Detect which cell encompasses the target text, then output its (X, Y) center coordinate. 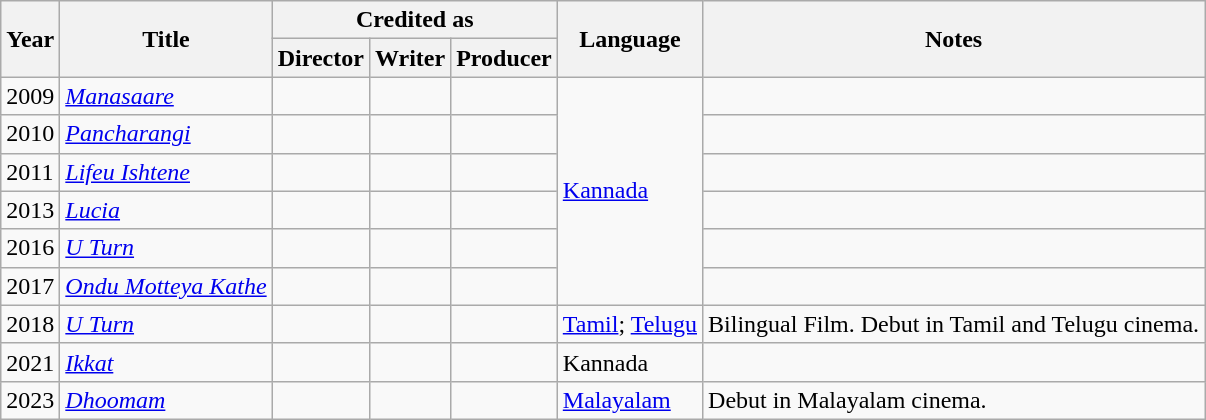
2018 (30, 324)
Dhoomam (166, 400)
Year (30, 39)
2009 (30, 96)
Lifeu Ishtene (166, 172)
Debut in Malayalam cinema. (954, 400)
Language (630, 39)
Writer (410, 58)
Ondu Motteya Kathe (166, 286)
Ikkat (166, 362)
Bilingual Film. Debut in Tamil and Telugu cinema. (954, 324)
2013 (30, 210)
Malayalam (630, 400)
Title (166, 39)
Manasaare (166, 96)
2016 (30, 248)
Notes (954, 39)
Producer (504, 58)
Pancharangi (166, 134)
2010 (30, 134)
Tamil; Telugu (630, 324)
Director (320, 58)
2021 (30, 362)
Credited as (414, 20)
2017 (30, 286)
2023 (30, 400)
Lucia (166, 210)
2011 (30, 172)
